For the text-containing cell, return its midpoint in [X, Y] coordinate format. 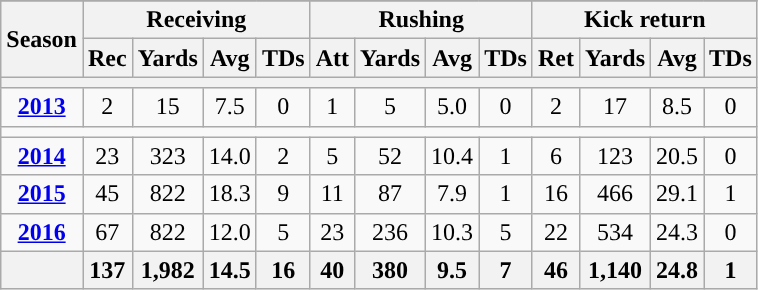
Ret [556, 58]
534 [614, 232]
380 [390, 270]
1,982 [168, 270]
14.5 [230, 270]
7.9 [452, 194]
323 [168, 156]
8.5 [678, 107]
5.0 [452, 107]
Season [42, 39]
Rec [107, 58]
10.4 [452, 156]
7 [506, 270]
24.3 [678, 232]
45 [107, 194]
12.0 [230, 232]
2015 [42, 194]
236 [390, 232]
Rushing [421, 20]
14.0 [230, 156]
2016 [42, 232]
466 [614, 194]
Receiving [196, 20]
2014 [42, 156]
1,140 [614, 270]
2013 [42, 107]
87 [390, 194]
40 [332, 270]
137 [107, 270]
9 [283, 194]
11 [332, 194]
52 [390, 156]
6 [556, 156]
18.3 [230, 194]
29.1 [678, 194]
7.5 [230, 107]
46 [556, 270]
Att [332, 58]
10.3 [452, 232]
24.8 [678, 270]
Kick return [644, 20]
22 [556, 232]
17 [614, 107]
67 [107, 232]
9.5 [452, 270]
15 [168, 107]
20.5 [678, 156]
123 [614, 156]
